Determine the (X, Y) coordinate at the center of the cell enclosing the given text.  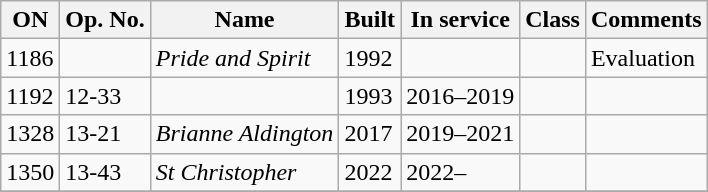
Pride and Spirit (244, 58)
13-21 (105, 134)
1350 (30, 172)
12-33 (105, 96)
1328 (30, 134)
Evaluation (646, 58)
Comments (646, 20)
1192 (30, 96)
2017 (370, 134)
Built (370, 20)
2022– (460, 172)
1992 (370, 58)
Brianne Aldington (244, 134)
Name (244, 20)
St Christopher (244, 172)
2022 (370, 172)
1993 (370, 96)
2019–2021 (460, 134)
ON (30, 20)
Op. No. (105, 20)
2016–2019 (460, 96)
In service (460, 20)
13-43 (105, 172)
Class (553, 20)
1186 (30, 58)
